Pinpoint the cell where the given text exists, returning its (x, y) midpoint coordinate. 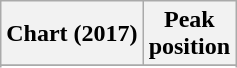
Chart (2017) (72, 34)
Peak position (189, 34)
